Output the (x, y) coordinate of the center of the cell containing the given text.  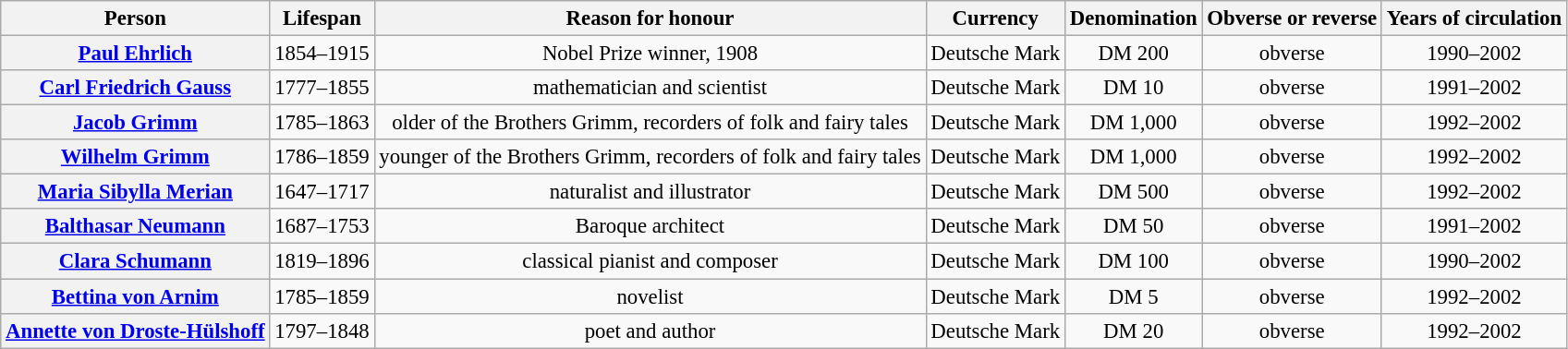
DM 200 (1133, 54)
poet and author (650, 331)
1797–1848 (322, 331)
older of the Brothers Grimm, recorders of folk and fairy tales (650, 123)
Obverse or reverse (1292, 18)
DM 50 (1133, 226)
Person (135, 18)
Maria Sibylla Merian (135, 192)
Wilhelm Grimm (135, 157)
DM 10 (1133, 88)
1786–1859 (322, 157)
1785–1859 (322, 296)
mathematician and scientist (650, 88)
1785–1863 (322, 123)
DM 20 (1133, 331)
Reason for honour (650, 18)
DM 5 (1133, 296)
Bettina von Arnim (135, 296)
1819–1896 (322, 261)
1854–1915 (322, 54)
DM 100 (1133, 261)
Nobel Prize winner, 1908 (650, 54)
Clara Schumann (135, 261)
DM 500 (1133, 192)
1687–1753 (322, 226)
Carl Friedrich Gauss (135, 88)
naturalist and illustrator (650, 192)
Annette von Droste-Hülshoff (135, 331)
1777–1855 (322, 88)
1647–1717 (322, 192)
Paul Ehrlich (135, 54)
Denomination (1133, 18)
Lifespan (322, 18)
younger of the Brothers Grimm, recorders of folk and fairy tales (650, 157)
Jacob Grimm (135, 123)
Balthasar Neumann (135, 226)
Currency (995, 18)
classical pianist and composer (650, 261)
Years of circulation (1474, 18)
Baroque architect (650, 226)
novelist (650, 296)
